Search for the cell housing the specified text and yield its (x, y) center coordinate. 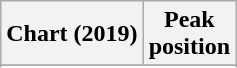
Chart (2019) (72, 34)
Peak position (189, 34)
